Locate the cell with the specified text and output its [X, Y] center coordinate. 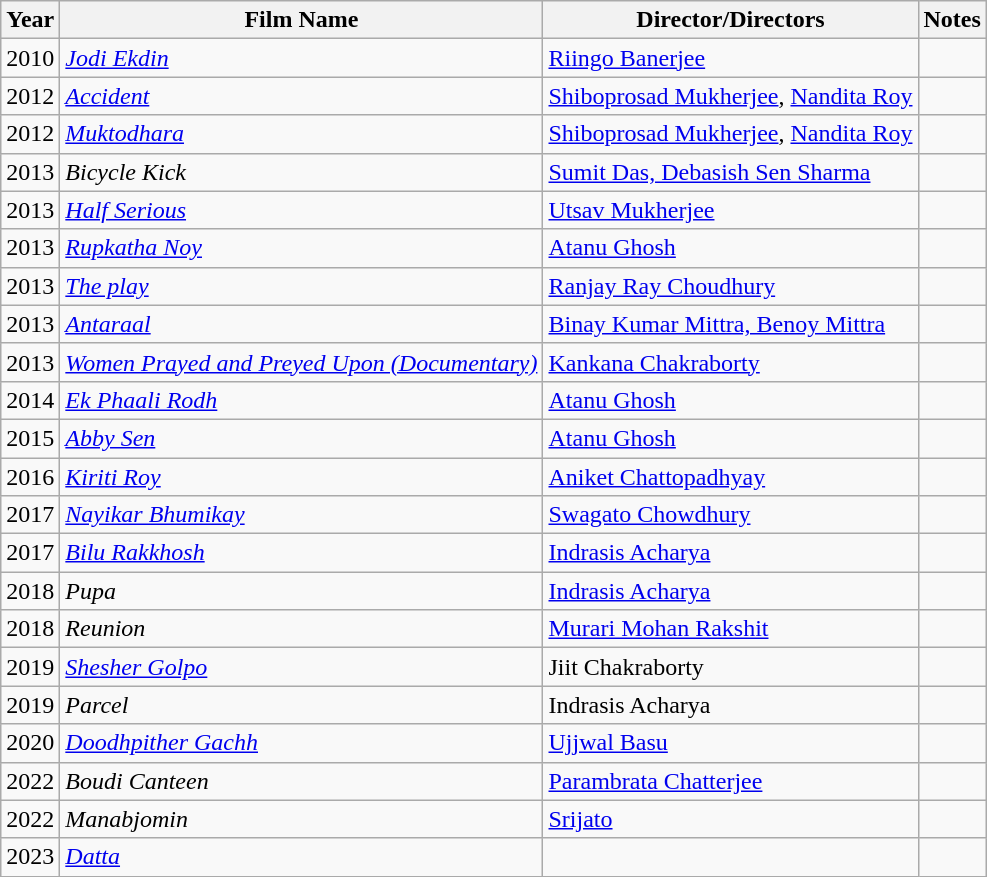
Kiriti Roy [302, 477]
Reunion [302, 629]
Boudi Canteen [302, 781]
Nayikar Bhumikay [302, 515]
Aniket Chattopadhyay [730, 477]
Antaraal [302, 324]
Bicycle Kick [302, 172]
Year [30, 20]
Notes [952, 20]
Srijato [730, 819]
Datta [302, 857]
Abby Sen [302, 438]
Parcel [302, 705]
2023 [30, 857]
Women Prayed and Preyed Upon (Documentary) [302, 362]
Jiit Chakraborty [730, 667]
Ek Phaali Rodh [302, 400]
Binay Kumar Mittra, Benoy Mittra [730, 324]
2014 [30, 400]
Doodhpither Gachh [302, 743]
The play [302, 286]
Kankana Chakraborty [730, 362]
2020 [30, 743]
Director/Directors [730, 20]
Manabjomin [302, 819]
Half Serious [302, 210]
2015 [30, 438]
Bilu Rakkhosh [302, 553]
Jodi Ekdin [302, 58]
Rupkatha Noy [302, 248]
2016 [30, 477]
Film Name [302, 20]
Swagato Chowdhury [730, 515]
Muktodhara [302, 134]
Pupa [302, 591]
Ujjwal Basu [730, 743]
2010 [30, 58]
Riingo Banerjee [730, 58]
Accident [302, 96]
Shesher Golpo [302, 667]
Ranjay Ray Choudhury [730, 286]
Utsav Mukherjee [730, 210]
Sumit Das, Debasish Sen Sharma [730, 172]
Parambrata Chatterjee [730, 781]
Murari Mohan Rakshit [730, 629]
